Find where the given text appears and provide that cell's center as (x, y) coordinate. 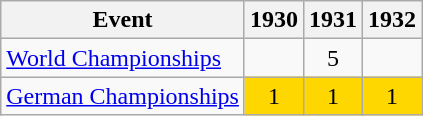
1930 (274, 20)
German Championships (123, 96)
1932 (392, 20)
5 (334, 58)
Event (123, 20)
World Championships (123, 58)
1931 (334, 20)
